Locate the cell with the specified text and output its (X, Y) center coordinate. 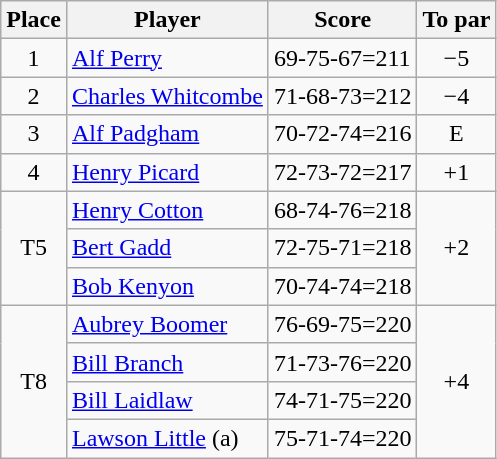
70-74-74=218 (342, 286)
Bill Laidlaw (167, 400)
−4 (456, 96)
71-68-73=212 (342, 96)
T8 (34, 381)
1 (34, 58)
To par (456, 20)
E (456, 134)
69-75-67=211 (342, 58)
−5 (456, 58)
Bob Kenyon (167, 286)
Lawson Little (a) (167, 438)
74-71-75=220 (342, 400)
Bill Branch (167, 362)
+2 (456, 248)
Player (167, 20)
75-71-74=220 (342, 438)
72-73-72=217 (342, 172)
4 (34, 172)
Bert Gadd (167, 248)
Aubrey Boomer (167, 324)
Charles Whitcombe (167, 96)
Henry Cotton (167, 210)
3 (34, 134)
Henry Picard (167, 172)
Alf Perry (167, 58)
+1 (456, 172)
72-75-71=218 (342, 248)
+4 (456, 381)
T5 (34, 248)
70-72-74=216 (342, 134)
68-74-76=218 (342, 210)
76-69-75=220 (342, 324)
Alf Padgham (167, 134)
71-73-76=220 (342, 362)
Place (34, 20)
2 (34, 96)
Score (342, 20)
